Output the (x, y) coordinate of the center of the cell containing the given text.  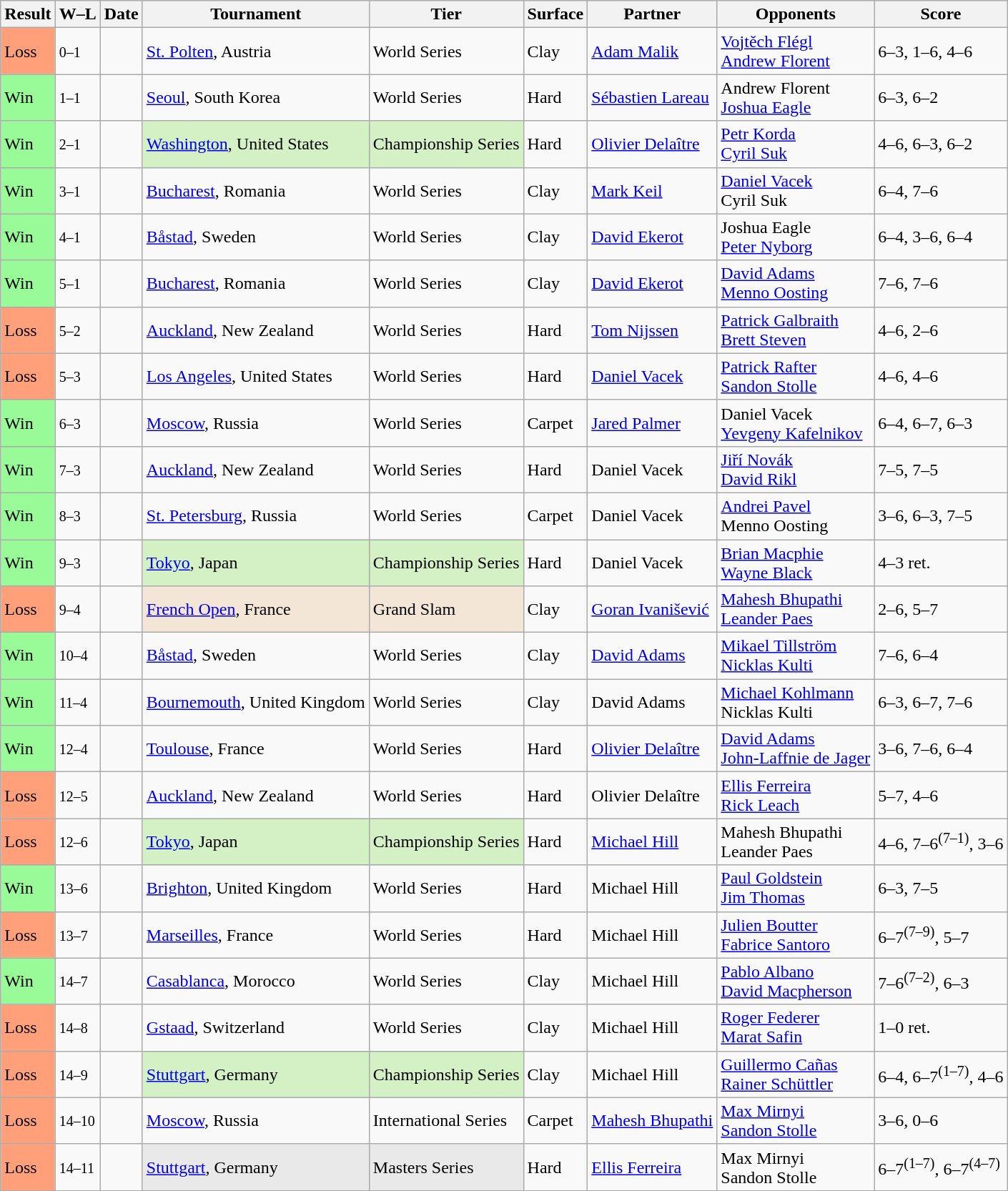
10–4 (77, 656)
6–3, 6–2 (941, 97)
14–7 (77, 981)
Andrew Florent Joshua Eagle (796, 97)
3–6, 6–3, 7–5 (941, 516)
12–4 (77, 749)
5–7, 4–6 (941, 795)
13–7 (77, 935)
Roger Federer Marat Safin (796, 1028)
6–3, 6–7, 7–6 (941, 702)
3–1 (77, 190)
14–10 (77, 1121)
Jiří Novák David Rikl (796, 469)
14–9 (77, 1074)
Ellis Ferreira (652, 1167)
Toulouse, France (256, 749)
4–3 ret. (941, 562)
Patrick Rafter Sandon Stolle (796, 376)
Pablo Albano David Macpherson (796, 981)
Score (941, 14)
Tier (446, 14)
Grand Slam (446, 609)
6–4, 3–6, 6–4 (941, 237)
Mahesh Bhupathi (652, 1121)
Partner (652, 14)
5–2 (77, 330)
Seoul, South Korea (256, 97)
Ellis Ferreira Rick Leach (796, 795)
Adam Malik (652, 51)
6–7(1–7), 6–7(4–7) (941, 1167)
Guillermo Cañas Rainer Schüttler (796, 1074)
Los Angeles, United States (256, 376)
David Adams Menno Oosting (796, 283)
7–6, 7–6 (941, 283)
Opponents (796, 14)
6–3, 7–5 (941, 888)
6–4, 6–7, 6–3 (941, 423)
5–1 (77, 283)
Julien Boutter Fabrice Santoro (796, 935)
4–6, 7–6(7–1), 3–6 (941, 842)
Petr Korda Cyril Suk (796, 144)
13–6 (77, 888)
1–0 ret. (941, 1028)
6–4, 6–7(1–7), 4–6 (941, 1074)
David Adams John-Laffnie de Jager (796, 749)
3–6, 7–6, 6–4 (941, 749)
7–3 (77, 469)
6–7(7–9), 5–7 (941, 935)
Patrick Galbraith Brett Steven (796, 330)
St. Petersburg, Russia (256, 516)
Brighton, United Kingdom (256, 888)
Tournament (256, 14)
Vojtěch Flégl Andrew Florent (796, 51)
12–6 (77, 842)
Bournemouth, United Kingdom (256, 702)
4–6, 6–3, 6–2 (941, 144)
9–3 (77, 562)
7–6, 6–4 (941, 656)
6–4, 7–6 (941, 190)
4–6, 4–6 (941, 376)
Andrei Pavel Menno Oosting (796, 516)
Date (122, 14)
14–8 (77, 1028)
Marseilles, France (256, 935)
1–1 (77, 97)
Mark Keil (652, 190)
14–11 (77, 1167)
Jared Palmer (652, 423)
12–5 (77, 795)
5–3 (77, 376)
6–3 (77, 423)
Mikael Tillström Nicklas Kulti (796, 656)
Daniel Vacek Cyril Suk (796, 190)
6–3, 1–6, 4–6 (941, 51)
W–L (77, 14)
4–1 (77, 237)
11–4 (77, 702)
Result (28, 14)
Brian Macphie Wayne Black (796, 562)
7–5, 7–5 (941, 469)
4–6, 2–6 (941, 330)
Surface (555, 14)
0–1 (77, 51)
St. Polten, Austria (256, 51)
Gstaad, Switzerland (256, 1028)
Michael Kohlmann Nicklas Kulti (796, 702)
Tom Nijssen (652, 330)
2–6, 5–7 (941, 609)
9–4 (77, 609)
7–6(7–2), 6–3 (941, 981)
Sébastien Lareau (652, 97)
Washington, United States (256, 144)
International Series (446, 1121)
Daniel Vacek Yevgeny Kafelnikov (796, 423)
3–6, 0–6 (941, 1121)
Paul Goldstein Jim Thomas (796, 888)
Casablanca, Morocco (256, 981)
Goran Ivanišević (652, 609)
2–1 (77, 144)
Masters Series (446, 1167)
Joshua Eagle Peter Nyborg (796, 237)
8–3 (77, 516)
French Open, France (256, 609)
